Return [x, y] of the center of cell containing provided text 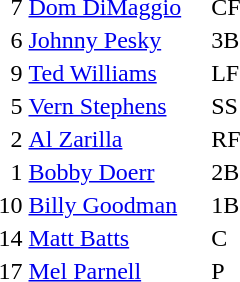
Matt Batts [117, 238]
Johnny Pesky [117, 40]
Billy Goodman [117, 205]
Vern Stephens [117, 106]
Bobby Doerr [117, 172]
Ted Williams [117, 73]
Al Zarilla [117, 139]
